Find where the given text appears and provide that cell's center as [x, y] coordinate. 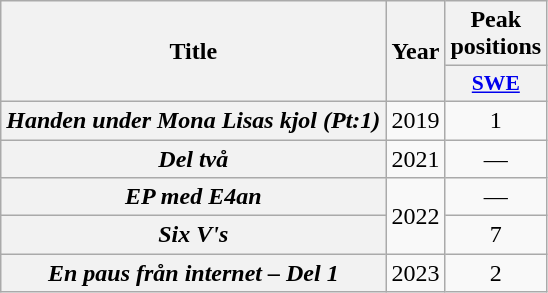
1 [496, 120]
2023 [416, 273]
2 [496, 273]
Six V's [194, 235]
Peak positions [496, 34]
Title [194, 52]
Year [416, 52]
SWE [496, 84]
Handen under Mona Lisas kjol (Pt:1) [194, 120]
En paus från internet – Del 1 [194, 273]
Del två [194, 159]
2022 [416, 216]
2019 [416, 120]
EP med E4an [194, 197]
7 [496, 235]
2021 [416, 159]
